Return the [x, y] coordinate for the center point of the cell that contains the specified text.  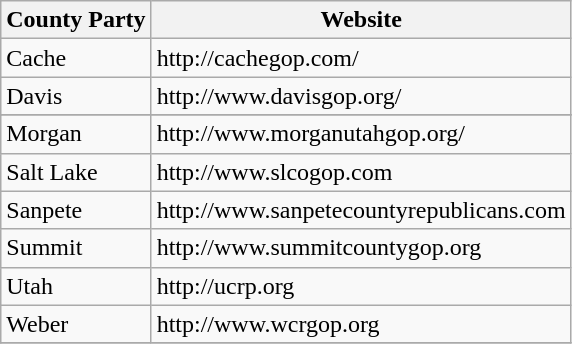
Website [361, 20]
http://www.summitcountygop.org [361, 248]
Salt Lake [76, 172]
Utah [76, 286]
http://ucrp.org [361, 286]
Cache [76, 58]
Weber [76, 324]
Sanpete [76, 210]
Morgan [76, 134]
http://www.wcrgop.org [361, 324]
http://www.sanpetecountyrepublicans.com [361, 210]
http://cachegop.com/ [361, 58]
Davis [76, 96]
http://www.davisgop.org/ [361, 96]
http://www.morganutahgop.org/ [361, 134]
Summit [76, 248]
http://www.slcogop.com [361, 172]
County Party [76, 20]
